Pinpoint the cell where the given text exists, returning its (X, Y) midpoint coordinate. 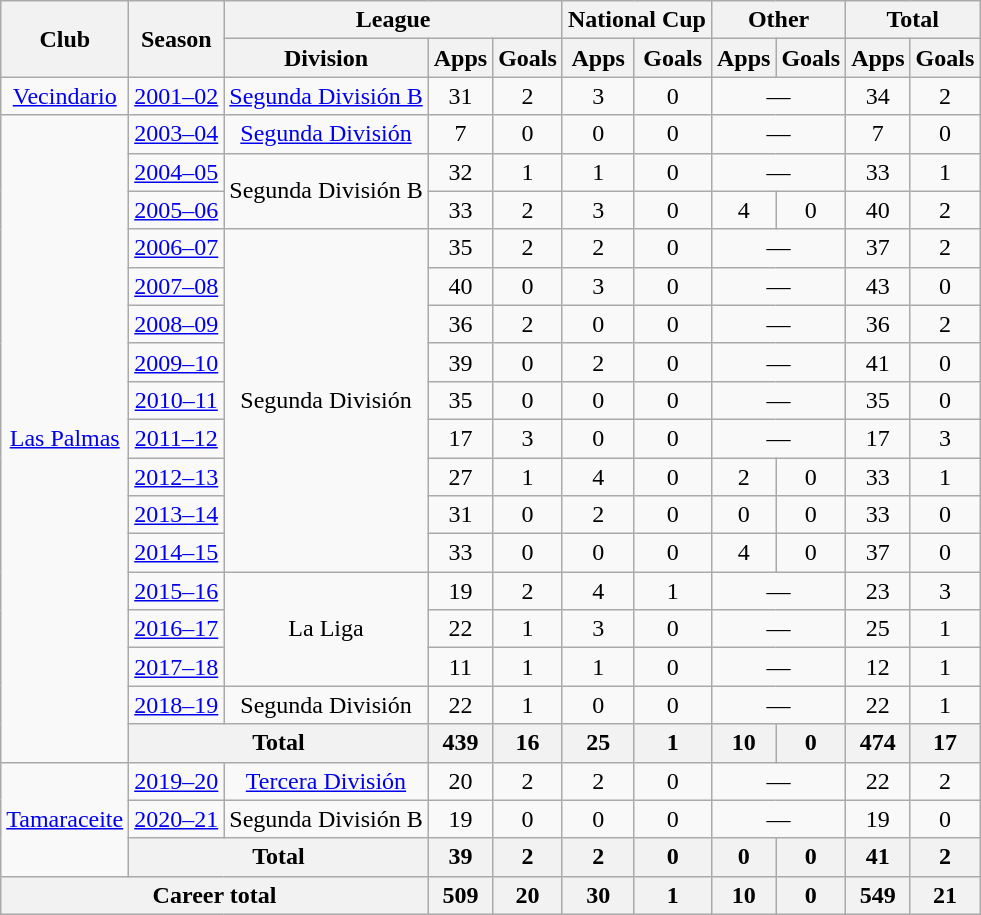
2006–07 (176, 248)
2019–20 (176, 781)
Season (176, 39)
2007–08 (176, 286)
16 (528, 743)
Division (326, 58)
2012–13 (176, 477)
Other (778, 20)
2014–15 (176, 553)
32 (460, 172)
2008–09 (176, 324)
2003–04 (176, 134)
Career total (214, 895)
23 (878, 591)
Tamaraceite (65, 819)
2018–19 (176, 705)
549 (878, 895)
La Liga (326, 629)
27 (460, 477)
439 (460, 743)
2004–05 (176, 172)
474 (878, 743)
2013–14 (176, 515)
2016–17 (176, 629)
2011–12 (176, 438)
30 (598, 895)
Las Palmas (65, 438)
2017–18 (176, 667)
League (394, 20)
43 (878, 286)
11 (460, 667)
Tercera División (326, 781)
2005–06 (176, 210)
12 (878, 667)
2015–16 (176, 591)
21 (945, 895)
Club (65, 39)
Vecindario (65, 96)
2009–10 (176, 362)
National Cup (636, 20)
509 (460, 895)
2001–02 (176, 96)
2020–21 (176, 819)
2010–11 (176, 400)
34 (878, 96)
